Find where the given text appears and provide that cell's center as [x, y] coordinate. 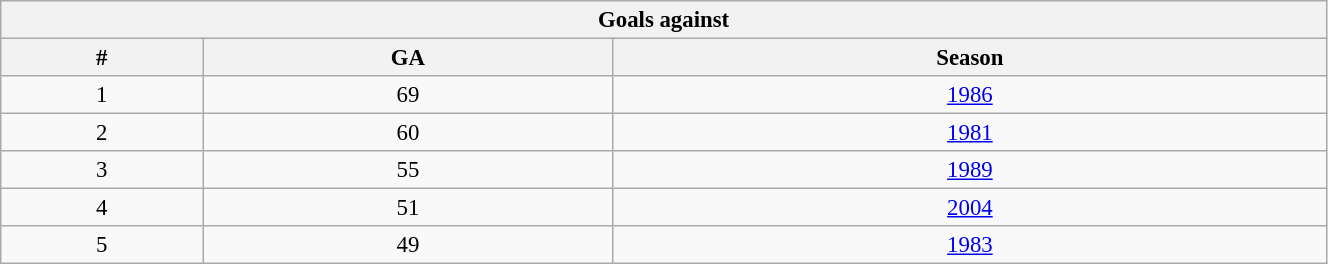
2004 [970, 208]
GA [408, 58]
1989 [970, 170]
Goals against [664, 20]
55 [408, 170]
51 [408, 208]
1983 [970, 245]
2 [102, 133]
Season [970, 58]
1986 [970, 95]
5 [102, 245]
49 [408, 245]
# [102, 58]
60 [408, 133]
69 [408, 95]
1 [102, 95]
4 [102, 208]
1981 [970, 133]
3 [102, 170]
